Return the (x, y) coordinate for the center point of the cell that contains the specified text.  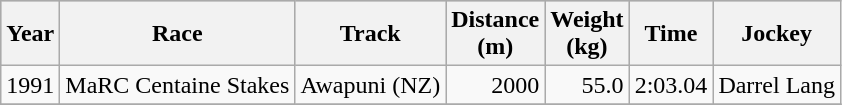
55.0 (587, 85)
MaRC Centaine Stakes (178, 85)
2000 (496, 85)
1991 (30, 85)
Time (671, 34)
Distance(m) (496, 34)
Track (370, 34)
Weight(kg) (587, 34)
Jockey (777, 34)
2:03.04 (671, 85)
Awapuni (NZ) (370, 85)
Race (178, 34)
Year (30, 34)
Darrel Lang (777, 85)
